Provide the (X, Y) coordinate of the cell's center where the given text is located.  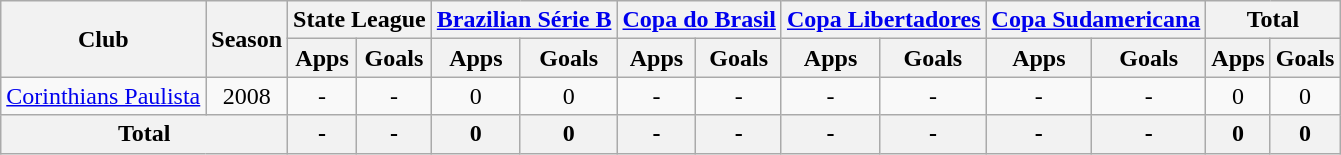
Copa Sudamericana (1096, 20)
Season (247, 39)
State League (360, 20)
Brazilian Série B (524, 20)
Copa do Brasil (699, 20)
2008 (247, 96)
Club (104, 39)
Corinthians Paulista (104, 96)
Copa Libertadores (884, 20)
